Find where the given text appears and provide that cell's center as [x, y] coordinate. 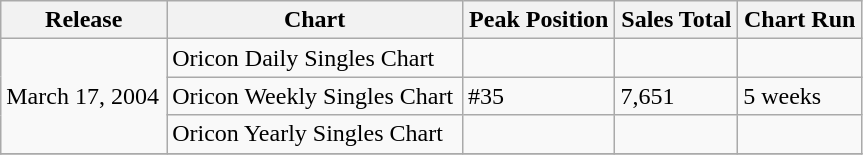
Release [84, 20]
7,651 [676, 96]
#35 [539, 96]
Oricon Weekly Singles Chart [315, 96]
Oricon Daily Singles Chart [315, 58]
Oricon Yearly Singles Chart [315, 134]
5 weeks [800, 96]
Sales Total [676, 20]
Chart Run [800, 20]
Chart [315, 20]
March 17, 2004 [84, 96]
Peak Position [539, 20]
